From the cell containing the given text, extract its center point as (x, y) coordinate. 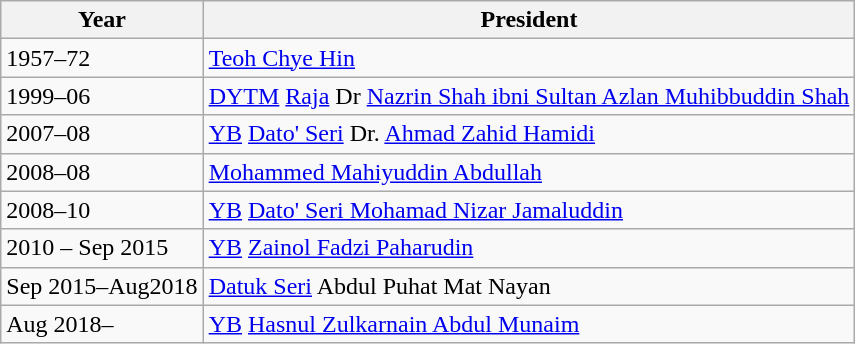
Year (102, 20)
Datuk Seri Abdul Puhat Mat Nayan (529, 286)
1999–06 (102, 96)
YB Zainol Fadzi Paharudin (529, 248)
2010 – Sep 2015 (102, 248)
President (529, 20)
YB Hasnul Zulkarnain Abdul Munaim (529, 324)
2008–10 (102, 210)
Teoh Chye Hin (529, 58)
Aug 2018– (102, 324)
2007–08 (102, 134)
Sep 2015–Aug2018 (102, 286)
YB Dato' Seri Dr. Ahmad Zahid Hamidi (529, 134)
DYTM Raja Dr Nazrin Shah ibni Sultan Azlan Muhibbuddin Shah (529, 96)
1957–72 (102, 58)
YB Dato' Seri Mohamad Nizar Jamaluddin (529, 210)
Mohammed Mahiyuddin Abdullah (529, 172)
2008–08 (102, 172)
